Extract the [x, y] coordinate from the center of the cell holding the provided text.  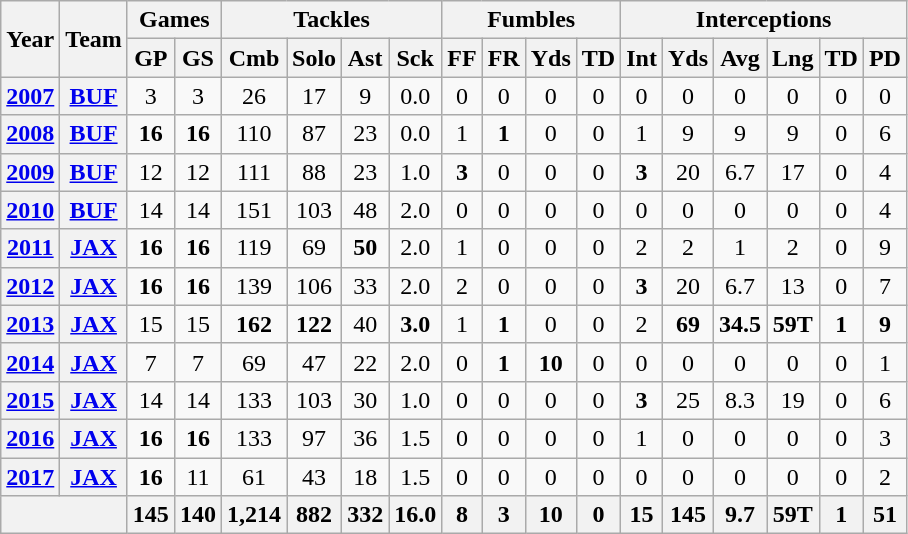
FF [462, 58]
51 [884, 515]
2013 [30, 324]
43 [314, 477]
332 [366, 515]
Ast [366, 58]
16.0 [416, 515]
3.0 [416, 324]
18 [366, 477]
139 [254, 286]
Interceptions [764, 20]
Lng [793, 58]
122 [314, 324]
2008 [30, 134]
Fumbles [532, 20]
1,214 [254, 515]
61 [254, 477]
Solo [314, 58]
87 [314, 134]
2012 [30, 286]
34.5 [740, 324]
Cmb [254, 58]
GS [198, 58]
Sck [416, 58]
2017 [30, 477]
GP [150, 58]
22 [366, 362]
26 [254, 96]
9.7 [740, 515]
50 [366, 248]
13 [793, 286]
Team [94, 39]
882 [314, 515]
Int [642, 58]
2016 [30, 438]
33 [366, 286]
36 [366, 438]
25 [688, 400]
97 [314, 438]
Games [174, 20]
Tackles [331, 20]
47 [314, 362]
8 [462, 515]
2015 [30, 400]
2010 [30, 210]
40 [366, 324]
Avg [740, 58]
PD [884, 58]
19 [793, 400]
119 [254, 248]
151 [254, 210]
48 [366, 210]
11 [198, 477]
2009 [30, 172]
30 [366, 400]
2011 [30, 248]
162 [254, 324]
140 [198, 515]
2007 [30, 96]
8.3 [740, 400]
110 [254, 134]
106 [314, 286]
2014 [30, 362]
Year [30, 39]
111 [254, 172]
88 [314, 172]
FR [504, 58]
